For the text-containing cell, return its midpoint in [X, Y] coordinate format. 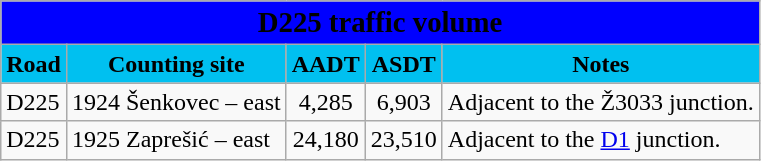
Road [34, 64]
6,903 [404, 102]
23,510 [404, 140]
D225 traffic volume [380, 23]
Adjacent to the Ž3033 junction. [600, 102]
Counting site [176, 64]
1924 Šenkovec – east [176, 102]
4,285 [326, 102]
Adjacent to the D1 junction. [600, 140]
Notes [600, 64]
1925 Zaprešić – east [176, 140]
ASDT [404, 64]
24,180 [326, 140]
AADT [326, 64]
